Provide the (X, Y) coordinate of the cell's center where the given text is located.  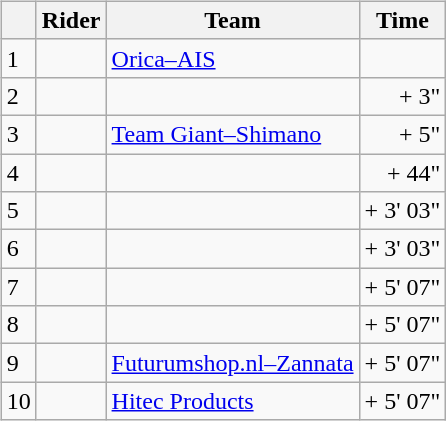
6 (18, 249)
2 (18, 96)
10 (18, 401)
Futurumshop.nl–Zannata (232, 363)
8 (18, 325)
5 (18, 211)
+ 5" (402, 134)
Time (402, 20)
Team Giant–Shimano (232, 134)
Rider (71, 20)
4 (18, 173)
Orica–AIS (232, 58)
7 (18, 287)
3 (18, 134)
+ 3" (402, 96)
+ 44" (402, 173)
1 (18, 58)
Hitec Products (232, 401)
Team (232, 20)
9 (18, 363)
